Scan for the cell matching the given text and deliver its [x, y] coordinate at center. 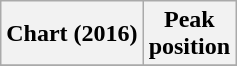
Chart (2016) [72, 34]
Peak position [189, 34]
